Extract the (X, Y) coordinate from the center of the cell holding the provided text.  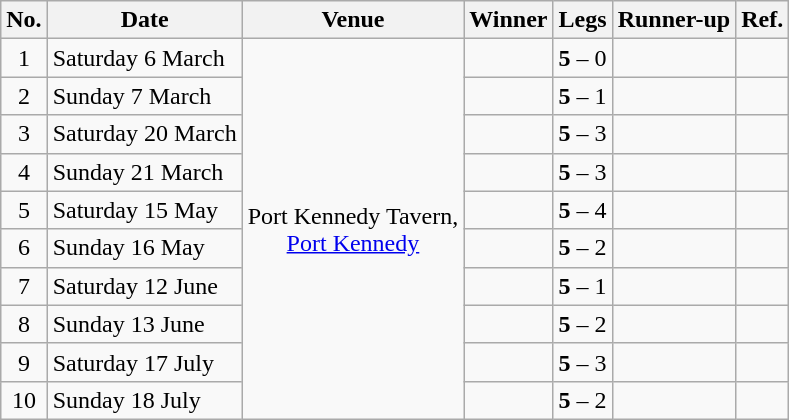
1 (24, 58)
Runner-up (674, 20)
5 – 0 (582, 58)
Port Kennedy Tavern, Port Kennedy (353, 230)
Saturday 17 July (144, 362)
8 (24, 324)
Sunday 7 March (144, 96)
Date (144, 20)
6 (24, 248)
Legs (582, 20)
5 – 4 (582, 210)
Ref. (762, 20)
Saturday 12 June (144, 286)
4 (24, 172)
5 (24, 210)
Winner (508, 20)
Saturday 20 March (144, 134)
Sunday 16 May (144, 248)
No. (24, 20)
Saturday 15 May (144, 210)
10 (24, 400)
Sunday 18 July (144, 400)
2 (24, 96)
Venue (353, 20)
Saturday 6 March (144, 58)
3 (24, 134)
Sunday 21 March (144, 172)
Sunday 13 June (144, 324)
9 (24, 362)
7 (24, 286)
